Pinpoint the cell where the given text exists, returning its [X, Y] midpoint coordinate. 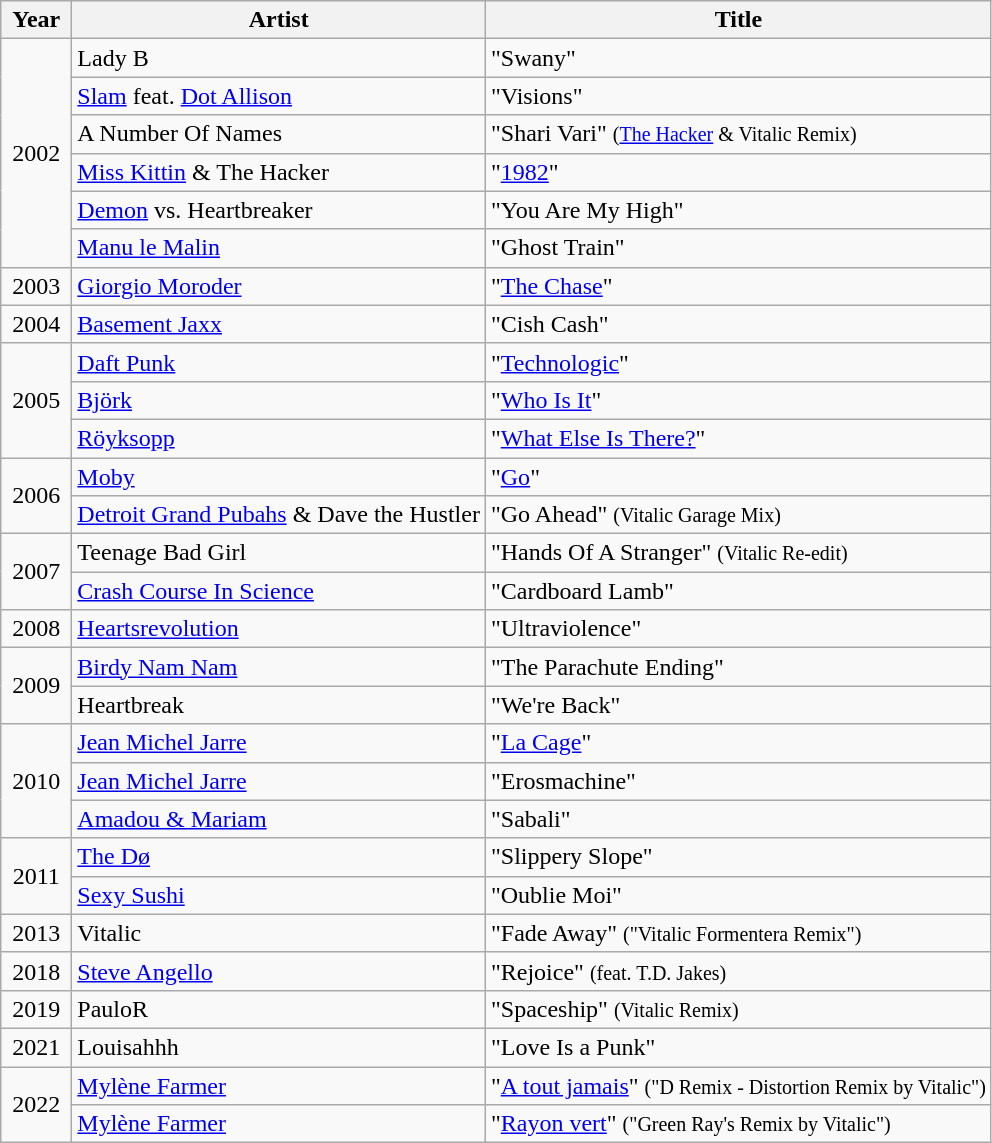
Röyksopp [279, 438]
A Number Of Names [279, 134]
2007 [36, 572]
Detroit Grand Pubahs & Dave the Hustler [279, 515]
"Ghost Train" [738, 248]
2013 [36, 933]
"1982" [738, 172]
"The Chase" [738, 286]
Heartsrevolution [279, 629]
2008 [36, 629]
"Erosmachine" [738, 781]
PauloR [279, 1009]
"Shari Vari" (The Hacker & Vitalic Remix) [738, 134]
"You Are My High" [738, 210]
Birdy Nam Nam [279, 667]
Steve Angello [279, 971]
2002 [36, 153]
Björk [279, 400]
"La Cage" [738, 743]
"Spaceship" (Vitalic Remix) [738, 1009]
Slam feat. Dot Allison [279, 96]
"The Parachute Ending" [738, 667]
Daft Punk [279, 362]
2021 [36, 1047]
Louisahhh [279, 1047]
"Hands Of A Stranger" (Vitalic Re-edit) [738, 553]
Miss Kittin & The Hacker [279, 172]
2005 [36, 400]
Vitalic [279, 933]
Crash Course In Science [279, 591]
2006 [36, 496]
"Cish Cash" [738, 324]
Amadou & Mariam [279, 819]
Heartbreak [279, 705]
"What Else Is There?" [738, 438]
"Technologic" [738, 362]
"Fade Away" ("Vitalic Formentera Remix") [738, 933]
Demon vs. Heartbreaker [279, 210]
2018 [36, 971]
"Rejoice" (feat. T.D. Jakes) [738, 971]
Basement Jaxx [279, 324]
"Ultraviolence" [738, 629]
2022 [36, 1104]
Lady B [279, 58]
"Go" [738, 477]
"Visions" [738, 96]
2019 [36, 1009]
"Love Is a Punk" [738, 1047]
Teenage Bad Girl [279, 553]
"Who Is It" [738, 400]
Title [738, 20]
"A tout jamais" ("D Remix - Distortion Remix by Vitalic") [738, 1085]
Year [36, 20]
Moby [279, 477]
"Go Ahead" (Vitalic Garage Mix) [738, 515]
"Oublie Moi" [738, 895]
Artist [279, 20]
2009 [36, 686]
"Cardboard Lamb" [738, 591]
"We're Back" [738, 705]
"Swany" [738, 58]
The Dø [279, 857]
Giorgio Moroder [279, 286]
2011 [36, 876]
"Sabali" [738, 819]
Manu le Malin [279, 248]
2010 [36, 781]
2003 [36, 286]
"Slippery Slope" [738, 857]
"Rayon vert" ("Green Ray's Remix by Vitalic") [738, 1124]
2004 [36, 324]
Sexy Sushi [279, 895]
